For the text-containing cell, return its midpoint in [x, y] coordinate format. 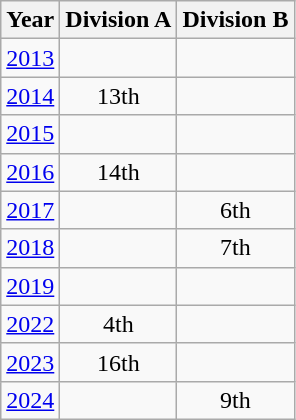
Division B [236, 20]
7th [236, 248]
14th [118, 172]
2017 [30, 210]
6th [236, 210]
2014 [30, 96]
2016 [30, 172]
2023 [30, 362]
2022 [30, 324]
4th [118, 324]
Division A [118, 20]
9th [236, 400]
2024 [30, 400]
2013 [30, 58]
2018 [30, 248]
2019 [30, 286]
16th [118, 362]
13th [118, 96]
Year [30, 20]
2015 [30, 134]
